For the text-containing cell, return its midpoint in (x, y) coordinate format. 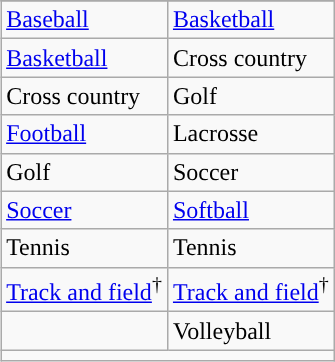
Football (84, 134)
Baseball (84, 20)
Softball (250, 210)
Lacrosse (250, 134)
Volleyball (250, 331)
